For the text-containing cell, return its midpoint in (X, Y) coordinate format. 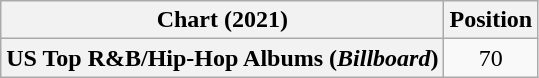
70 (491, 58)
Chart (2021) (222, 20)
Position (491, 20)
US Top R&B/Hip-Hop Albums (Billboard) (222, 58)
